From the cell containing the given text, extract its center point as [X, Y] coordinate. 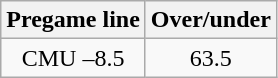
63.5 [210, 58]
Pregame line [74, 20]
Over/under [210, 20]
CMU –8.5 [74, 58]
